Provide the (x, y) coordinate of the cell's center where the given text is located.  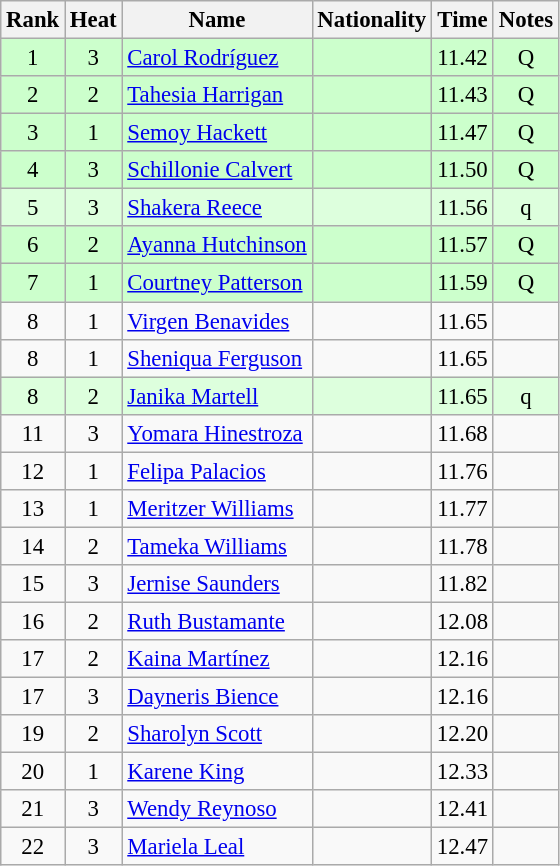
Nationality (372, 20)
12 (33, 471)
Meritzer Williams (217, 509)
11.76 (463, 471)
Yomara Hinestroza (217, 433)
5 (33, 208)
Schillonie Calvert (217, 170)
20 (33, 772)
11.57 (463, 245)
Ayanna Hutchinson (217, 245)
12.47 (463, 847)
14 (33, 546)
Shakera Reece (217, 208)
Semoy Hackett (217, 133)
Virgen Benavides (217, 321)
Sheniqua Ferguson (217, 358)
19 (33, 734)
6 (33, 245)
11.43 (463, 95)
11.59 (463, 283)
11.78 (463, 546)
12.41 (463, 809)
Dayneris Bience (217, 697)
Sharolyn Scott (217, 734)
Karene King (217, 772)
Mariela Leal (217, 847)
Rank (33, 20)
21 (33, 809)
11.82 (463, 584)
22 (33, 847)
12.33 (463, 772)
Felipa Palacios (217, 471)
11.56 (463, 208)
12.08 (463, 621)
Janika Martell (217, 396)
13 (33, 509)
Tameka Williams (217, 546)
11 (33, 433)
11.77 (463, 509)
7 (33, 283)
15 (33, 584)
12.20 (463, 734)
Carol Rodríguez (217, 58)
Time (463, 20)
11.47 (463, 133)
Name (217, 20)
11.42 (463, 58)
11.68 (463, 433)
4 (33, 170)
11.50 (463, 170)
16 (33, 621)
Heat (94, 20)
Tahesia Harrigan (217, 95)
Ruth Bustamante (217, 621)
Wendy Reynoso (217, 809)
Kaina Martínez (217, 659)
Notes (526, 20)
Courtney Patterson (217, 283)
Jernise Saunders (217, 584)
